Output the (x, y) coordinate of the center of the cell containing the given text.  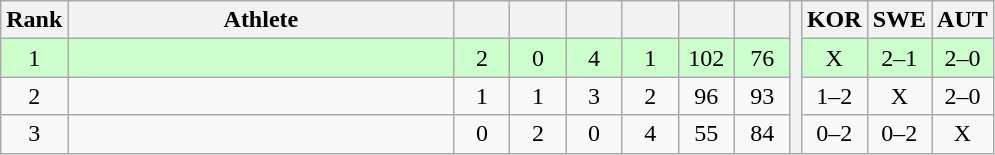
55 (706, 134)
Rank (34, 20)
Athlete (261, 20)
93 (762, 96)
AUT (963, 20)
1–2 (834, 96)
2–1 (899, 58)
102 (706, 58)
84 (762, 134)
KOR (834, 20)
76 (762, 58)
SWE (899, 20)
96 (706, 96)
